Pinpoint the cell where the given text exists, returning its [X, Y] midpoint coordinate. 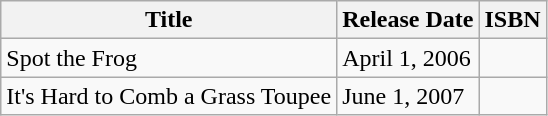
Spot the Frog [169, 58]
Title [169, 20]
April 1, 2006 [408, 58]
June 1, 2007 [408, 96]
ISBN [512, 20]
Release Date [408, 20]
It's Hard to Comb a Grass Toupee [169, 96]
